From the cell containing the given text, extract its center point as [X, Y] coordinate. 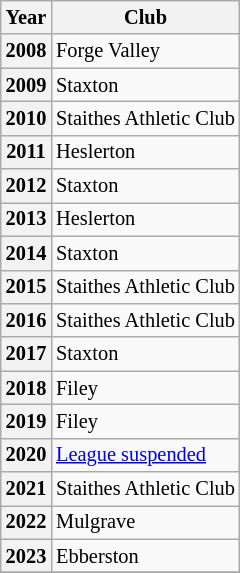
2011 [26, 152]
League suspended [146, 455]
2010 [26, 118]
2016 [26, 320]
2018 [26, 388]
2021 [26, 489]
Club [146, 17]
2009 [26, 85]
2015 [26, 287]
2020 [26, 455]
Year [26, 17]
Mulgrave [146, 522]
2008 [26, 51]
Ebberston [146, 556]
2012 [26, 186]
2013 [26, 219]
Forge Valley [146, 51]
2019 [26, 421]
2014 [26, 253]
2022 [26, 522]
2023 [26, 556]
2017 [26, 354]
